Return [X, Y] of the center of cell containing provided text 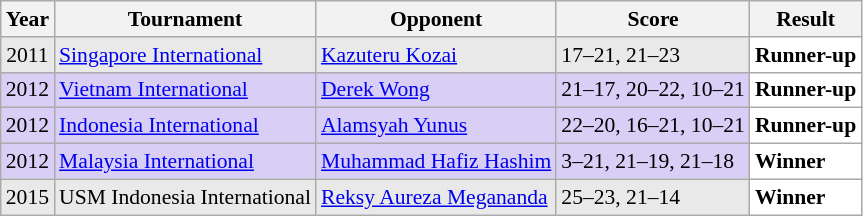
2011 [28, 55]
3–21, 21–19, 21–18 [653, 162]
Derek Wong [436, 90]
2015 [28, 197]
Singapore International [185, 55]
Year [28, 19]
Muhammad Hafiz Hashim [436, 162]
Tournament [185, 19]
22–20, 16–21, 10–21 [653, 126]
Malaysia International [185, 162]
Kazuteru Kozai [436, 55]
25–23, 21–14 [653, 197]
17–21, 21–23 [653, 55]
21–17, 20–22, 10–21 [653, 90]
Score [653, 19]
Opponent [436, 19]
Indonesia International [185, 126]
Alamsyah Yunus [436, 126]
Result [806, 19]
Vietnam International [185, 90]
USM Indonesia International [185, 197]
Reksy Aureza Megananda [436, 197]
